For the text-containing cell, return its midpoint in (X, Y) coordinate format. 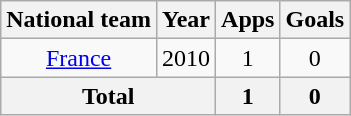
Apps (248, 20)
National team (79, 20)
Goals (315, 20)
Year (186, 20)
France (79, 58)
2010 (186, 58)
Total (108, 96)
